For the text-containing cell, return its midpoint in [x, y] coordinate format. 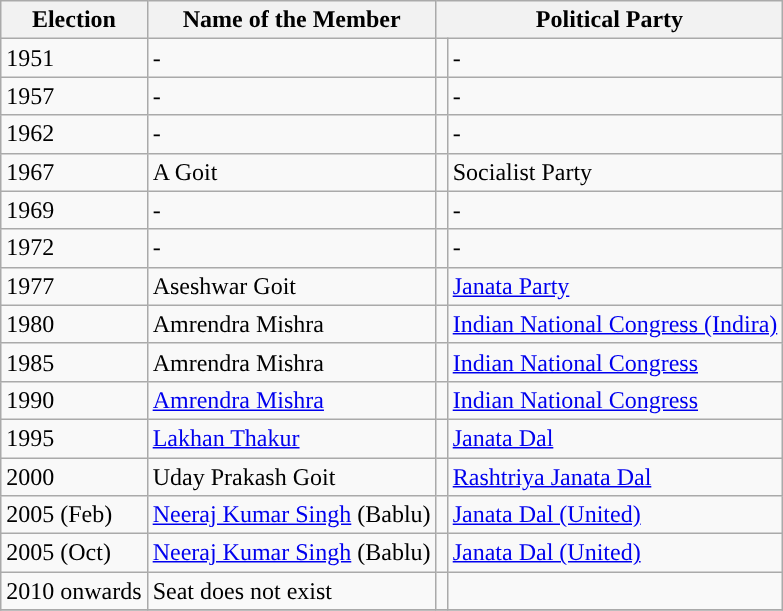
2005 (Oct) [74, 553]
Lakhan Thakur [292, 438]
Seat does not exist [292, 591]
A Goit [292, 172]
Socialist Party [615, 172]
Political Party [610, 20]
Indian National Congress (Indira) [615, 324]
Janata Dal [615, 438]
Aseshwar Goit [292, 286]
Name of the Member [292, 20]
2010 onwards [74, 591]
Uday Prakash Goit [292, 477]
Election [74, 20]
1980 [74, 324]
1972 [74, 248]
1951 [74, 58]
1977 [74, 286]
1990 [74, 400]
1995 [74, 438]
1967 [74, 172]
1957 [74, 96]
1962 [74, 134]
Janata Party [615, 286]
2000 [74, 477]
1985 [74, 362]
1969 [74, 210]
Rashtriya Janata Dal [615, 477]
2005 (Feb) [74, 515]
